Return [x, y] of the center of cell containing provided text 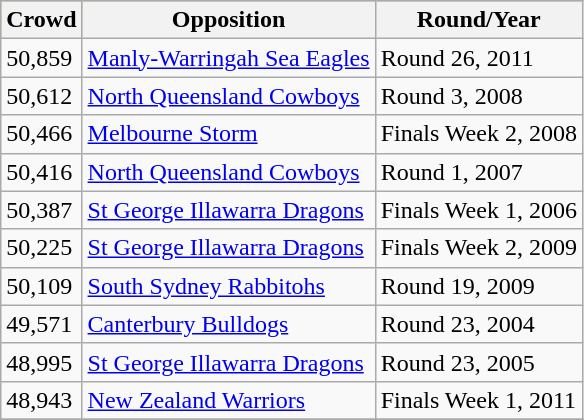
Finals Week 1, 2011 [478, 400]
Opposition [228, 20]
Canterbury Bulldogs [228, 324]
50,225 [42, 248]
New Zealand Warriors [228, 400]
Round 23, 2005 [478, 362]
50,416 [42, 172]
South Sydney Rabbitohs [228, 286]
50,109 [42, 286]
Round 3, 2008 [478, 96]
48,995 [42, 362]
48,943 [42, 400]
50,387 [42, 210]
Finals Week 2, 2009 [478, 248]
Round 1, 2007 [478, 172]
50,859 [42, 58]
50,466 [42, 134]
Round/Year [478, 20]
Finals Week 2, 2008 [478, 134]
50,612 [42, 96]
Round 23, 2004 [478, 324]
Round 26, 2011 [478, 58]
Finals Week 1, 2006 [478, 210]
Crowd [42, 20]
Round 19, 2009 [478, 286]
49,571 [42, 324]
Melbourne Storm [228, 134]
Manly-Warringah Sea Eagles [228, 58]
